Return (X, Y) of the center of cell containing provided text 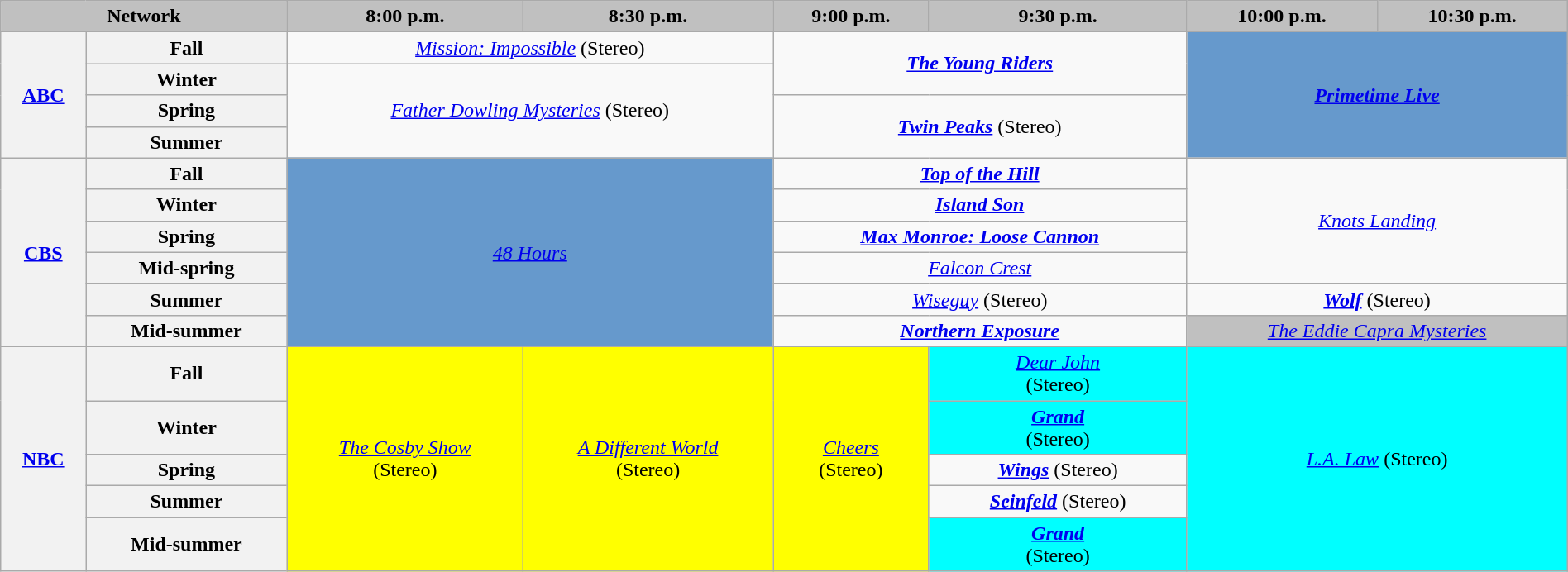
Wings (Stereo) (1058, 470)
NBC (43, 458)
The Eddie Capra Mysteries (1377, 331)
Wolf (Stereo) (1377, 299)
Max Monroe: Loose Cannon (979, 236)
Island Son (979, 205)
The Cosby Show(Stereo) (405, 458)
10:30 p.m. (1472, 17)
ABC (43, 95)
Network (144, 17)
The Young Riders (979, 64)
Wiseguy (Stereo) (979, 299)
Seinfeld (Stereo) (1058, 502)
Mid-spring (187, 268)
9:30 p.m. (1058, 17)
Northern Exposure (979, 331)
48 Hours (529, 252)
Father Dowling Mysteries (Stereo) (529, 111)
Mission: Impossible (Stereo) (529, 48)
Twin Peaks (Stereo) (979, 126)
8:00 p.m. (405, 17)
8:30 p.m. (648, 17)
Dear John(Stereo) (1058, 374)
Primetime Live (1377, 95)
9:00 p.m. (850, 17)
L.A. Law (Stereo) (1377, 458)
A Different World(Stereo) (648, 458)
Falcon Crest (979, 268)
10:00 p.m. (1282, 17)
Top of the Hill (979, 174)
Cheers(Stereo) (850, 458)
Knots Landing (1377, 221)
CBS (43, 252)
